Return the [x, y] coordinate for the center point of the cell that contains the specified text.  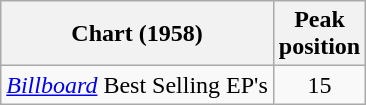
Chart (1958) [138, 34]
Billboard Best Selling EP's [138, 85]
15 [319, 85]
Peakposition [319, 34]
